Provide the (x, y) coordinate of the cell's center where the given text is located.  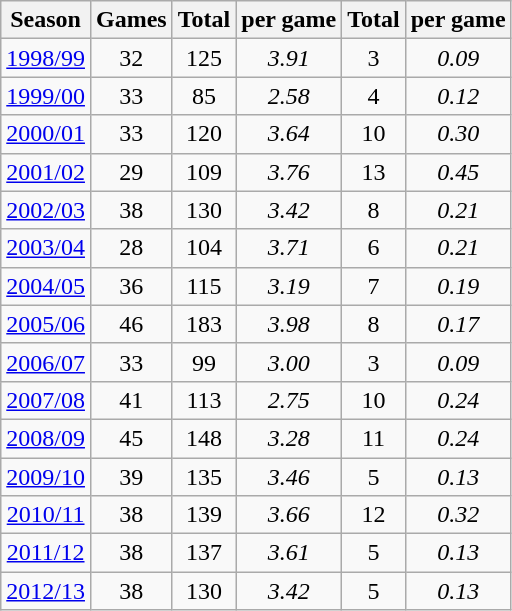
3.00 (289, 362)
Season (46, 20)
2000/01 (46, 134)
6 (374, 248)
4 (374, 96)
11 (374, 438)
2010/11 (46, 515)
41 (131, 400)
28 (131, 248)
12 (374, 515)
3.46 (289, 477)
3.61 (289, 553)
85 (204, 96)
109 (204, 172)
36 (131, 286)
2009/10 (46, 477)
39 (131, 477)
2011/12 (46, 553)
139 (204, 515)
2008/09 (46, 438)
32 (131, 58)
29 (131, 172)
Games (131, 20)
3.71 (289, 248)
45 (131, 438)
104 (204, 248)
1999/00 (46, 96)
183 (204, 324)
13 (374, 172)
46 (131, 324)
2001/02 (46, 172)
135 (204, 477)
2007/08 (46, 400)
2012/13 (46, 591)
113 (204, 400)
2005/06 (46, 324)
2.58 (289, 96)
120 (204, 134)
0.45 (458, 172)
99 (204, 362)
0.30 (458, 134)
3.91 (289, 58)
137 (204, 553)
0.17 (458, 324)
115 (204, 286)
3.64 (289, 134)
0.12 (458, 96)
0.32 (458, 515)
2004/05 (46, 286)
148 (204, 438)
2003/04 (46, 248)
2.75 (289, 400)
3.76 (289, 172)
3.19 (289, 286)
3.98 (289, 324)
125 (204, 58)
3.28 (289, 438)
7 (374, 286)
2006/07 (46, 362)
3.66 (289, 515)
2002/03 (46, 210)
1998/99 (46, 58)
0.19 (458, 286)
